Locate the cell with the specified text and output its (X, Y) center coordinate. 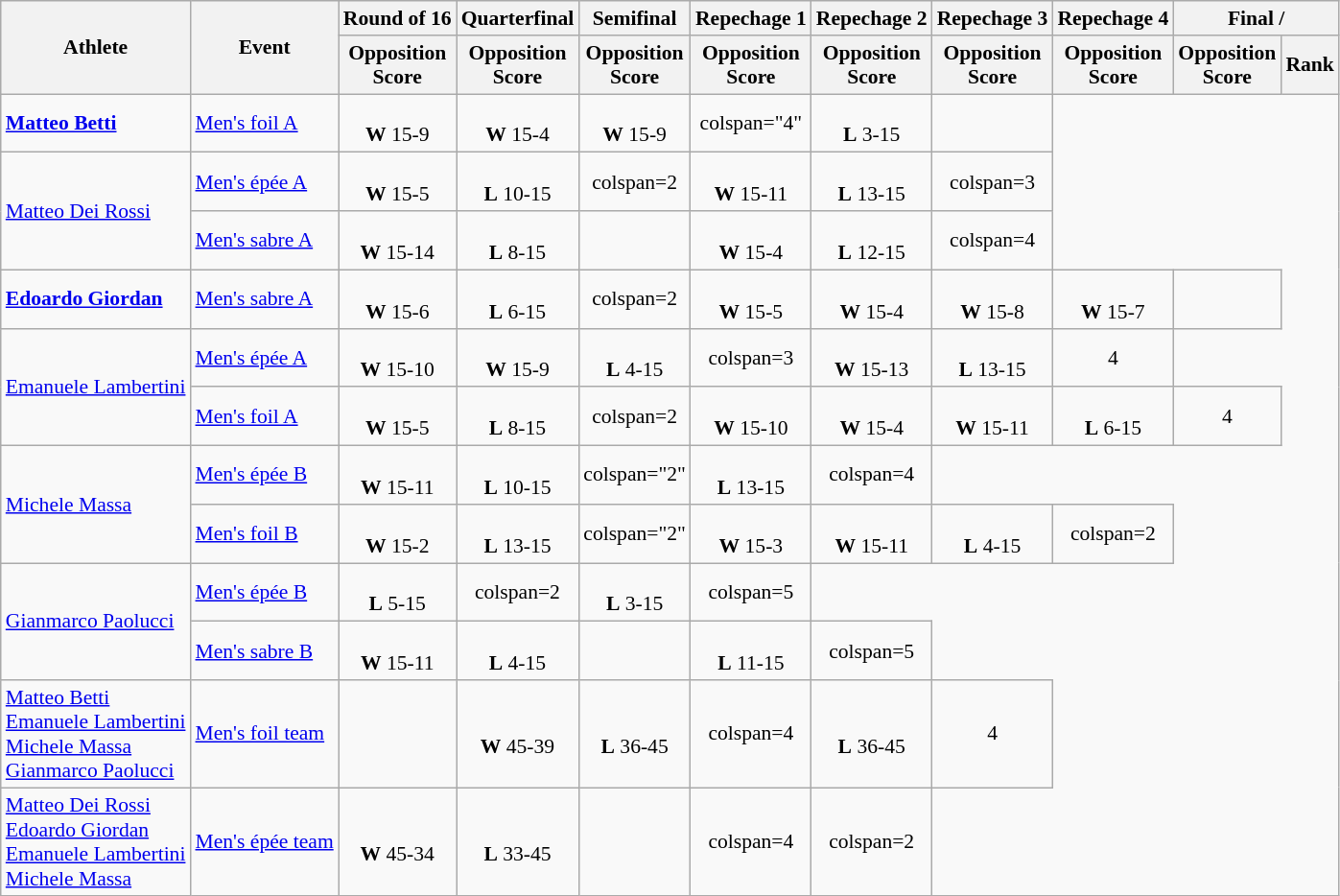
Repechage 3 (993, 18)
Matteo BettiEmanuele LambertiniMichele MassaGianmarco Paolucci (96, 734)
Quarterfinal (518, 18)
L 33-45 (518, 841)
W 15-14 (397, 240)
L 5-15 (397, 593)
W 15-8 (993, 299)
Emanuele Lambertini (96, 387)
L 12-15 (872, 240)
W 15-13 (872, 357)
Rank (1310, 65)
Repechage 2 (872, 18)
L 11-15 (751, 650)
Final / (1257, 18)
Gianmarco Paolucci (96, 622)
Matteo Dei RossiEdoardo GiordanEmanuele LambertiniMichele Massa (96, 841)
colspan="4" (751, 123)
Men's sabre B (264, 650)
Repechage 1 (751, 18)
Event (264, 48)
W 15-7 (1113, 299)
Athlete (96, 48)
Edoardo Giordan (96, 299)
Semifinal (635, 18)
W 15-2 (397, 533)
Men's foil B (264, 533)
Matteo Betti (96, 123)
Round of 16 (397, 18)
Men's foil team (264, 734)
W 15-6 (397, 299)
W 45-34 (397, 841)
W 45-39 (518, 734)
Repechage 4 (1113, 18)
Michele Massa (96, 505)
W 15-3 (751, 533)
Matteo Dei Rossi (96, 211)
Men's épée team (264, 841)
